From the cell containing the given text, extract its center point as [X, Y] coordinate. 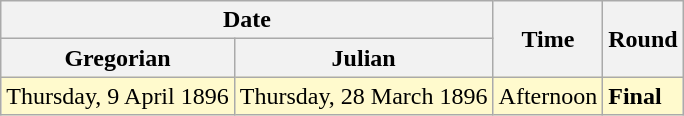
Final [643, 96]
Afternoon [548, 96]
Date [247, 20]
Gregorian [118, 58]
Round [643, 39]
Time [548, 39]
Julian [364, 58]
Thursday, 9 April 1896 [118, 96]
Thursday, 28 March 1896 [364, 96]
